Locate the cell with the specified text and output its (x, y) center coordinate. 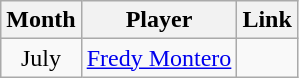
Link (267, 20)
July (41, 58)
Player (159, 20)
Fredy Montero (159, 58)
Month (41, 20)
